Find where the given text appears and provide that cell's center as (x, y) coordinate. 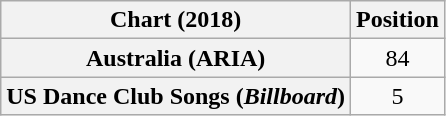
Chart (2018) (176, 20)
5 (398, 96)
US Dance Club Songs (Billboard) (176, 96)
84 (398, 58)
Australia (ARIA) (176, 58)
Position (398, 20)
